From the cell containing the given text, extract its center point as [x, y] coordinate. 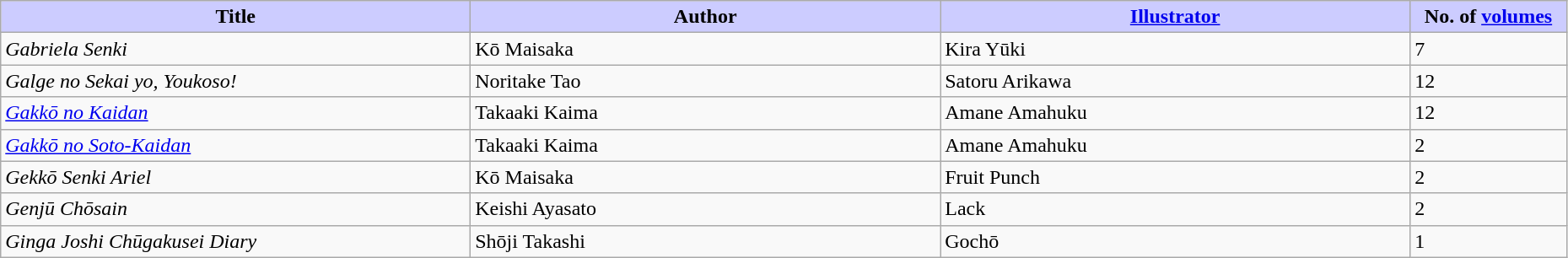
Author [705, 17]
Gakkō no Soto-Kaidan [236, 145]
Noritake Tao [705, 81]
Gakkō no Kaidan [236, 113]
Kira Yūki [1176, 49]
1 [1489, 241]
Satoru Arikawa [1176, 81]
Gabriela Senki [236, 49]
Shōji Takashi [705, 241]
Ginga Joshi Chūgakusei Diary [236, 241]
Gochō [1176, 241]
Lack [1176, 209]
No. of volumes [1489, 17]
Galge no Sekai yo, Youkoso! [236, 81]
Fruit Punch [1176, 177]
Title [236, 17]
7 [1489, 49]
Genjū Chōsain [236, 209]
Keishi Ayasato [705, 209]
Illustrator [1176, 17]
Gekkō Senki Ariel [236, 177]
